Locate the cell with the specified text and output its [X, Y] center coordinate. 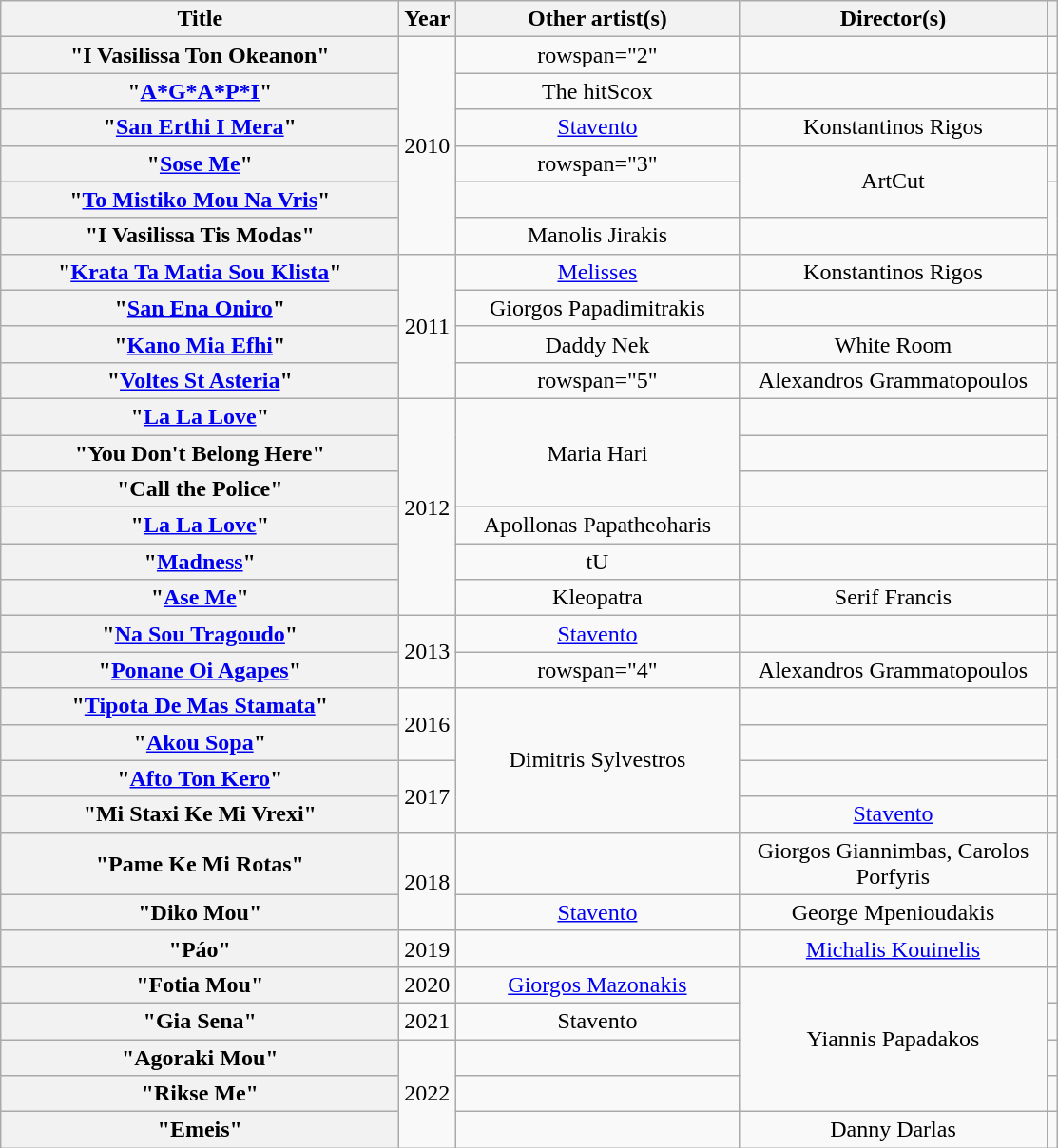
"Na Sou Tragoudo" [200, 634]
"To Mistiko Mou Na Vris" [200, 200]
"Ase Me" [200, 598]
rowspan="2" [597, 55]
"Kano Mia Efhi" [200, 344]
Melisses [597, 272]
Apollonas Papatheoharis [597, 526]
"Pame Ke Mi Rotas" [200, 863]
"Madness" [200, 562]
Giorgos Papadimitrakis [597, 308]
2020 [428, 985]
rowspan="3" [597, 163]
Kleopatra [597, 598]
2012 [428, 507]
2022 [428, 1094]
Manolis Jirakis [597, 236]
"San Erthi I Mera" [200, 127]
"Diko Mou" [200, 912]
White Room [894, 344]
"Agoraki Mou" [200, 1058]
"Akou Sopa" [200, 742]
"You Don't Belong Here" [200, 453]
"I Vasilissa Tis Modas" [200, 236]
Maria Hari [597, 452]
2021 [428, 1021]
"Call the Police" [200, 489]
"Voltes St Asteria" [200, 380]
Michalis Kouinelis [894, 948]
The hitScox [597, 91]
2013 [428, 652]
2017 [428, 796]
"Fotia Mou" [200, 985]
"Páo" [200, 948]
rowspan="4" [597, 670]
Title [200, 19]
"Krata Ta Matia Sou Klista" [200, 272]
Serif Francis [894, 598]
Daddy Nek [597, 344]
"San Ena Oniro" [200, 308]
"Rikse Me" [200, 1094]
Director(s) [894, 19]
Other artist(s) [597, 19]
ArtCut [894, 182]
"A*G*A*P*I" [200, 91]
Danny Darlas [894, 1130]
"Emeis" [200, 1130]
"Afto Ton Kero" [200, 778]
Year [428, 19]
2019 [428, 948]
"Mi Staxi Ke Mi Vrexi" [200, 814]
2016 [428, 724]
Yiannis Papadakos [894, 1039]
2011 [428, 326]
George Mpenioudakis [894, 912]
"I Vasilissa Ton Okeanon" [200, 55]
"Gia Sena" [200, 1021]
Giorgos Mazonakis [597, 985]
rowspan="5" [597, 380]
"Sose Me" [200, 163]
Dimitris Sylvestros [597, 760]
tU [597, 562]
"Tipota De Mas Stamata" [200, 706]
2010 [428, 145]
"Ponane Oi Agapes" [200, 670]
Giorgos Giannimbas, Carolos Porfyris [894, 863]
2018 [428, 882]
